Search for the cell housing the specified text and yield its (X, Y) center coordinate. 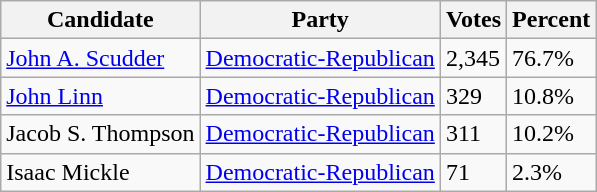
2.3% (552, 172)
Percent (552, 20)
311 (473, 134)
Votes (473, 20)
329 (473, 96)
Party (320, 20)
Jacob S. Thompson (100, 134)
10.2% (552, 134)
2,345 (473, 58)
Candidate (100, 20)
John A. Scudder (100, 58)
John Linn (100, 96)
76.7% (552, 58)
10.8% (552, 96)
71 (473, 172)
Isaac Mickle (100, 172)
